Detect which cell encompasses the target text, then output its [X, Y] center coordinate. 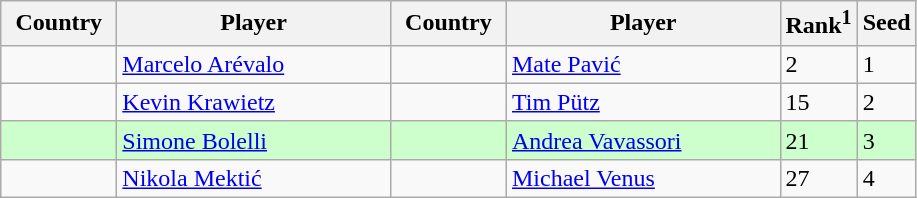
4 [886, 178]
Nikola Mektić [254, 178]
Simone Bolelli [254, 140]
21 [818, 140]
1 [886, 64]
Michael Venus [643, 178]
Marcelo Arévalo [254, 64]
Andrea Vavassori [643, 140]
Rank1 [818, 24]
Tim Pütz [643, 102]
Kevin Krawietz [254, 102]
27 [818, 178]
3 [886, 140]
Seed [886, 24]
Mate Pavić [643, 64]
15 [818, 102]
